Search for the cell housing the specified text and yield its (X, Y) center coordinate. 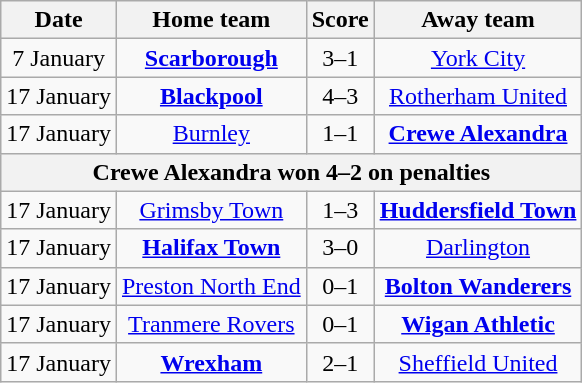
Home team (211, 20)
Rotherham United (478, 96)
Wrexham (211, 362)
Blackpool (211, 96)
2–1 (340, 362)
3–0 (340, 248)
Away team (478, 20)
3–1 (340, 58)
Burnley (211, 134)
Preston North End (211, 286)
Bolton Wanderers (478, 286)
Halifax Town (211, 248)
Grimsby Town (211, 210)
Score (340, 20)
7 January (59, 58)
Tranmere Rovers (211, 324)
Huddersfield Town (478, 210)
1–1 (340, 134)
4–3 (340, 96)
Date (59, 20)
Darlington (478, 248)
Crewe Alexandra (478, 134)
Scarborough (211, 58)
1–3 (340, 210)
Wigan Athletic (478, 324)
York City (478, 58)
Sheffield United (478, 362)
Crewe Alexandra won 4–2 on penalties (292, 172)
